Find where the given text appears and provide that cell's center as (X, Y) coordinate. 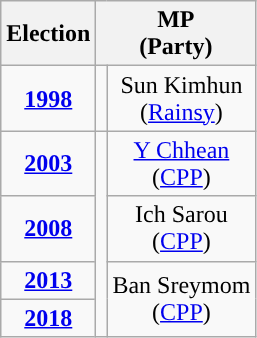
Sun Kimhun(Rainsy) (182, 98)
2008 (48, 228)
Y Chhean(CPP) (182, 164)
MP(Party) (176, 34)
2013 (48, 280)
Election (48, 34)
2003 (48, 164)
2018 (48, 318)
1998 (48, 98)
Ich Sarou(CPP) (182, 228)
Ban Sreymom(CPP) (182, 299)
